Search for the cell housing the specified text and yield its [x, y] center coordinate. 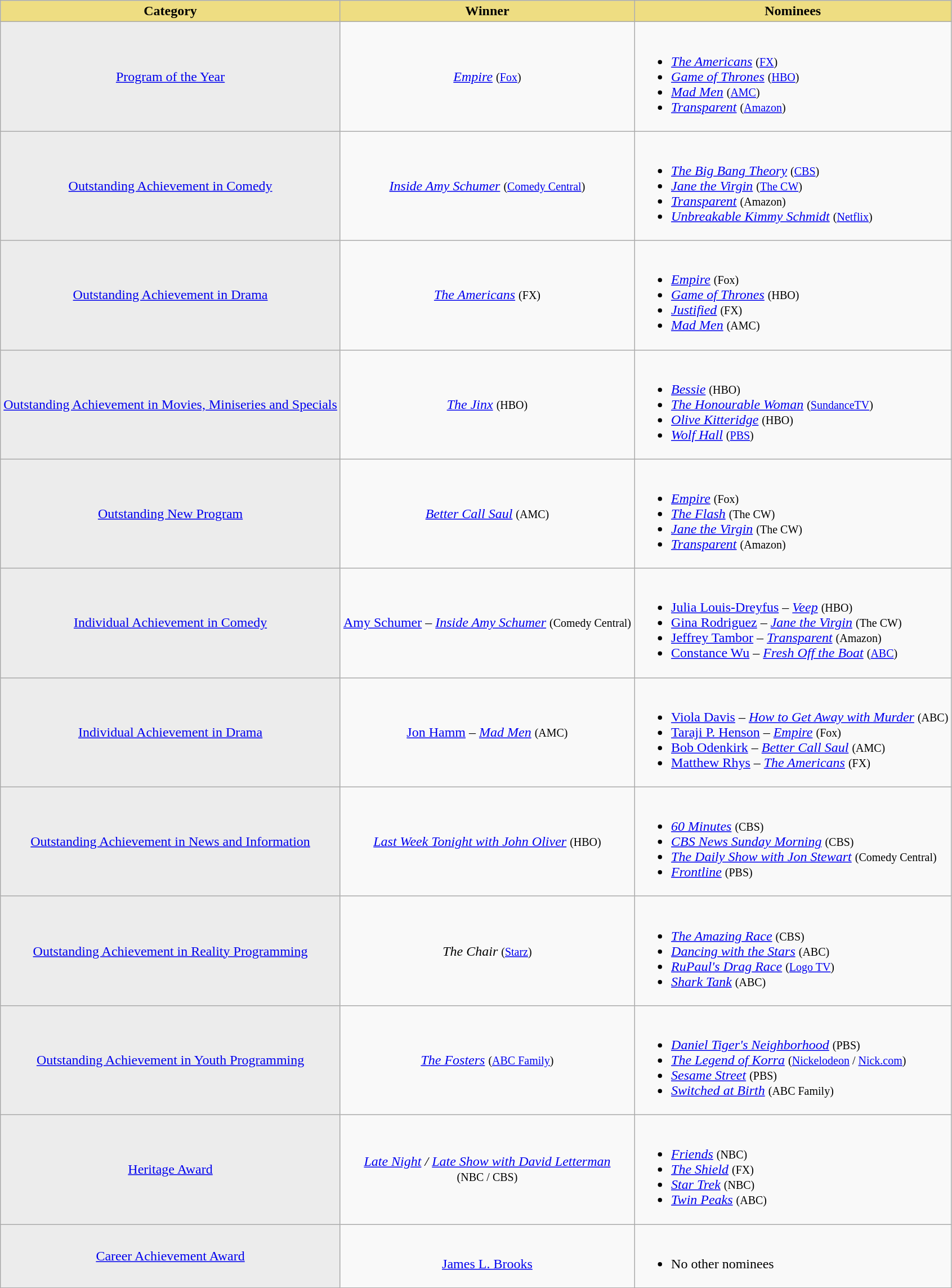
Amy Schumer – Inside Amy Schumer (Comedy Central) [487, 623]
Career Achievement Award [171, 1256]
James L. Brooks [487, 1256]
Program of the Year [171, 77]
The Americans (FX)Game of Thrones (HBO)Mad Men (AMC)Transparent (Amazon) [793, 77]
Outstanding Achievement in Movies, Miniseries and Specials [171, 404]
No other nominees [793, 1256]
60 Minutes (CBS)CBS News Sunday Morning (CBS)The Daily Show with Jon Stewart (Comedy Central)Frontline (PBS) [793, 841]
Individual Achievement in Drama [171, 732]
Outstanding Achievement in Youth Programming [171, 1060]
Outstanding Achievement in Reality Programming [171, 951]
Last Week Tonight with John Oliver (HBO) [487, 841]
Better Call Saul (AMC) [487, 514]
Bessie (HBO)The Honourable Woman (SundanceTV)Olive Kitteridge (HBO)Wolf Hall (PBS) [793, 404]
Outstanding Achievement in Drama [171, 295]
Heritage Award [171, 1169]
Julia Louis-Dreyfus – Veep (HBO)Gina Rodriguez – Jane the Virgin (The CW)Jeffrey Tambor – Transparent (Amazon)Constance Wu – Fresh Off the Boat (ABC) [793, 623]
The Jinx (HBO) [487, 404]
Outstanding New Program [171, 514]
Jon Hamm – Mad Men (AMC) [487, 732]
The Amazing Race (CBS)Dancing with the Stars (ABC)RuPaul's Drag Race (Logo TV)Shark Tank (ABC) [793, 951]
Daniel Tiger's Neighborhood (PBS)The Legend of Korra (Nickelodeon / Nick.com)Sesame Street (PBS)Switched at Birth (ABC Family) [793, 1060]
The Big Bang Theory (CBS)Jane the Virgin (The CW)Transparent (Amazon)Unbreakable Kimmy Schmidt (Netflix) [793, 186]
Winner [487, 11]
Nominees [793, 11]
Friends (NBC)The Shield (FX)Star Trek (NBC)Twin Peaks (ABC) [793, 1169]
The Americans (FX) [487, 295]
Inside Amy Schumer (Comedy Central) [487, 186]
The Chair (Starz) [487, 951]
Outstanding Achievement in Comedy [171, 186]
Empire (Fox) [487, 77]
The Fosters (ABC Family) [487, 1060]
Category [171, 11]
Empire (Fox)Game of Thrones (HBO)Justified (FX)Mad Men (AMC) [793, 295]
Empire (Fox)The Flash (The CW)Jane the Virgin (The CW)Transparent (Amazon) [793, 514]
Viola Davis – How to Get Away with Murder (ABC)Taraji P. Henson – Empire (Fox)Bob Odenkirk – Better Call Saul (AMC)Matthew Rhys – The Americans (FX) [793, 732]
Outstanding Achievement in News and Information [171, 841]
Late Night / Late Show with David Letterman (NBC / CBS) [487, 1169]
Individual Achievement in Comedy [171, 623]
